Search for the cell housing the specified text and yield its [X, Y] center coordinate. 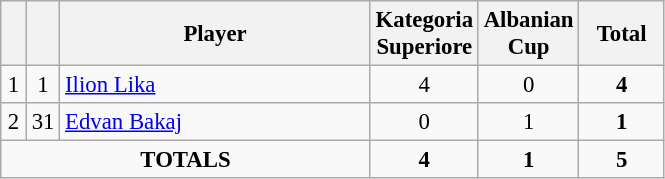
Edvan Bakaj [216, 122]
Kategoria Superiore [424, 34]
Albanian Cup [528, 34]
TOTALS [186, 160]
5 [622, 160]
Player [216, 34]
31 [42, 122]
Ilion Lika [216, 85]
Total [622, 34]
2 [14, 122]
